Search for the cell housing the specified text and yield its (x, y) center coordinate. 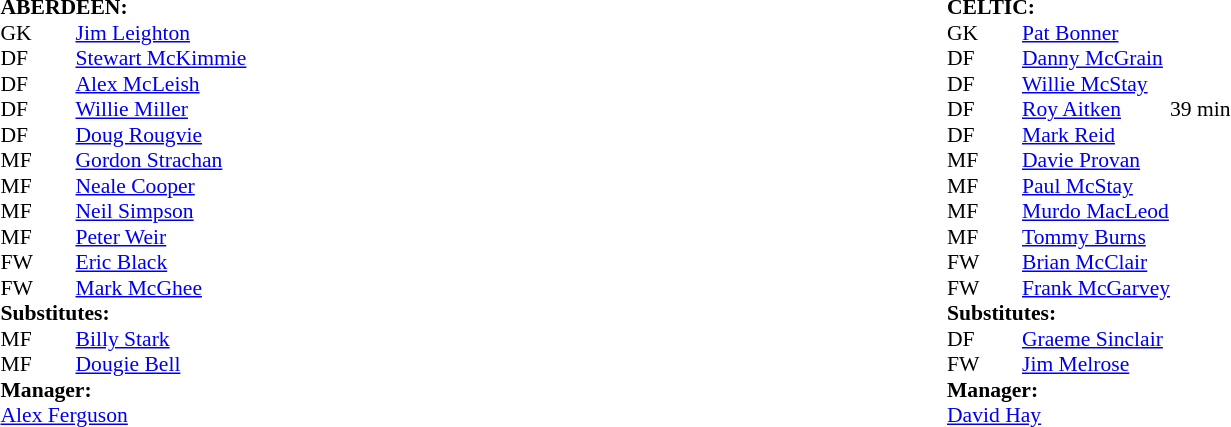
Willie Miller (162, 109)
Gordon Strachan (162, 161)
Frank McGarvey (1096, 288)
Stewart McKimmie (162, 59)
Jim Melrose (1096, 365)
Mark Reid (1096, 135)
Roy Aitken (1096, 109)
Eric Black (162, 263)
Peter Weir (162, 237)
Danny McGrain (1096, 59)
Jim Leighton (162, 33)
Pat Bonner (1096, 33)
Brian McClair (1096, 263)
Doug Rougvie (162, 135)
Graeme Sinclair (1096, 339)
Billy Stark (162, 339)
Davie Provan (1096, 161)
Neil Simpson (162, 211)
Dougie Bell (162, 365)
Tommy Burns (1096, 237)
Paul McStay (1096, 186)
Mark McGhee (162, 288)
Willie McStay (1096, 84)
Neale Cooper (162, 186)
Alex McLeish (162, 84)
Murdo MacLeod (1096, 211)
39 min (1200, 109)
